From the cell containing the given text, extract its center point as (x, y) coordinate. 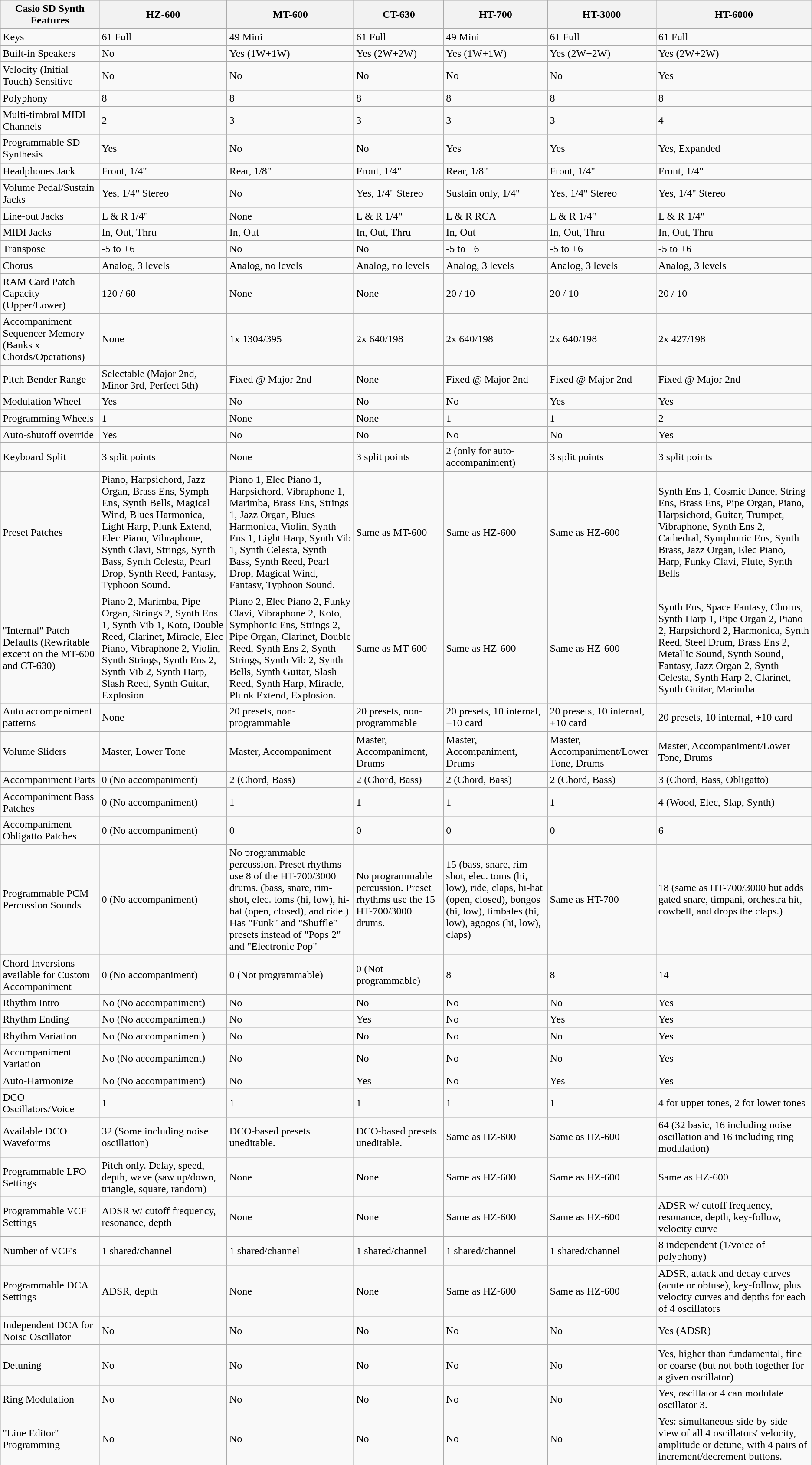
HT-3000 (602, 15)
Polyphony (50, 98)
18 (same as HT-700/3000 but adds gated snare, timpani, orchestra hit, cowbell, and drops the claps.) (734, 899)
Velocity (Initial Touch) Sensitive (50, 75)
ADSR, depth (163, 1291)
"Line Editor" Programming (50, 1439)
Accompaniment Bass Patches (50, 802)
CT-630 (399, 15)
Volume Pedal/Sustain Jacks (50, 193)
Selectable (Major 2nd, Minor 3rd, Perfect 5th) (163, 379)
Volume Sliders (50, 751)
2x 427/198 (734, 339)
Available DCO Waveforms (50, 1137)
Programmable LFO Settings (50, 1177)
Accompaniment Variation (50, 1059)
Ring Modulation (50, 1399)
Rhythm Variation (50, 1036)
ADSR w/ cutoff frequency, resonance, depth, key-follow, velocity curve (734, 1217)
Programmable VCF Settings (50, 1217)
Transpose (50, 249)
Yes, oscillator 4 can modulate oscillator 3. (734, 1399)
ADSR, attack and decay curves (acute or obtuse), key-follow, plus velocity curves and depths for each of 4 oscillators (734, 1291)
Auto-shutoff override (50, 435)
Yes: simultaneous side-by-side view of all 4 oscillators' velocity, amplitude or detune, with 4 pairs of increment/decrement buttons. (734, 1439)
Rhythm Ending (50, 1019)
4 (734, 121)
Modulation Wheel (50, 402)
4 (Wood, Elec, Slap, Synth) (734, 802)
DCO Oscillators/Voice (50, 1103)
MT-600 (290, 15)
MIDI Jacks (50, 232)
Programmable SD Synthesis (50, 148)
Headphones Jack (50, 171)
14 (734, 974)
Yes (ADSR) (734, 1331)
HT-700 (495, 15)
Multi-timbral MIDI Channels (50, 121)
Programmable PCM Percussion Sounds (50, 899)
Programming Wheels (50, 418)
Casio SD Synth Features (50, 15)
Rhythm Intro (50, 1003)
64 (32 basic, 16 including noise oscillation and 16 including ring modulation) (734, 1137)
1x 1304/395 (290, 339)
Auto accompaniment patterns (50, 718)
Detuning (50, 1365)
32 (Some including noise oscillation) (163, 1137)
"Internal" Patch Defaults (Rewritable except on the MT-600 and CT-630) (50, 648)
Pitch Bender Range (50, 379)
3 (Chord, Bass, Obligatto) (734, 780)
Auto-Harmonize (50, 1081)
No programmable percussion. Preset rhythms use the 15 HT-700/3000 drums. (399, 899)
L & R RCA (495, 216)
Master, Lower Tone (163, 751)
Programmable DCA Settings (50, 1291)
Line-out Jacks (50, 216)
Built-in Speakers (50, 53)
15 (bass, snare, rim-shot, elec. toms (hi, low), ride, claps, hi-hat (open, closed), bongos (hi, low), timbales (hi, low), agogos (hi, low), claps) (495, 899)
6 (734, 830)
Pitch only. Delay, speed, depth, wave (saw up/down, triangle, square, random) (163, 1177)
4 for upper tones, 2 for lower tones (734, 1103)
Accompaniment Parts (50, 780)
Number of VCF's (50, 1251)
Chorus (50, 265)
Keyboard Split (50, 457)
2 (only for auto-accompaniment) (495, 457)
HT-6000 (734, 15)
Keys (50, 37)
Independent DCA for Noise Oscillator (50, 1331)
Yes, higher than fundamental, fine or coarse (but not both together for a given oscillator) (734, 1365)
HZ-600 (163, 15)
RAM Card Patch Capacity (Upper/Lower) (50, 294)
ADSR w/ cutoff frequency, resonance, depth (163, 1217)
120 / 60 (163, 294)
Preset Patches (50, 532)
Chord Inversions available for Custom Accompaniment (50, 974)
Sustain only, 1/4" (495, 193)
Same as HT-700 (602, 899)
8 independent (1/voice of polyphony) (734, 1251)
Yes, Expanded (734, 148)
Accompaniment Obligatto Patches (50, 830)
Master, Accompaniment (290, 751)
Accompaniment Sequencer Memory (Banks x Chords/Operations) (50, 339)
